Determine the [X, Y] coordinate at the center of the cell enclosing the given text.  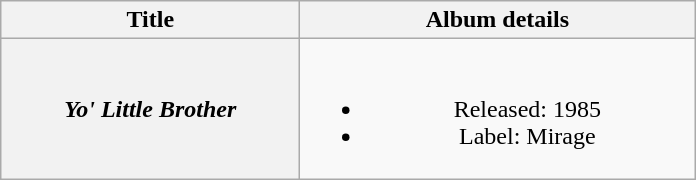
Yo' Little Brother [150, 109]
Title [150, 20]
Album details [498, 20]
Released: 1985Label: Mirage [498, 109]
